Locate the cell with the specified text and output its [x, y] center coordinate. 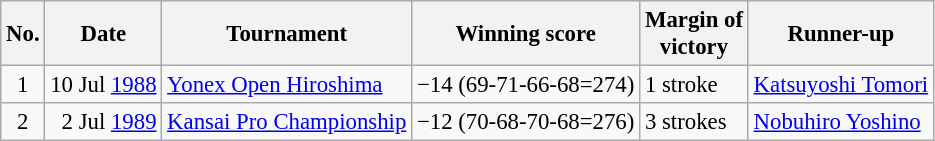
Tournament [287, 34]
−14 (69-71-66-68=274) [526, 85]
Nobuhiro Yoshino [840, 122]
Margin ofvictory [694, 34]
−12 (70-68-70-68=276) [526, 122]
1 stroke [694, 85]
2 [23, 122]
10 Jul 1988 [104, 85]
Yonex Open Hiroshima [287, 85]
Runner-up [840, 34]
Katsuyoshi Tomori [840, 85]
2 Jul 1989 [104, 122]
Date [104, 34]
No. [23, 34]
Winning score [526, 34]
3 strokes [694, 122]
1 [23, 85]
Kansai Pro Championship [287, 122]
